Locate the cell with the specified text and output its (x, y) center coordinate. 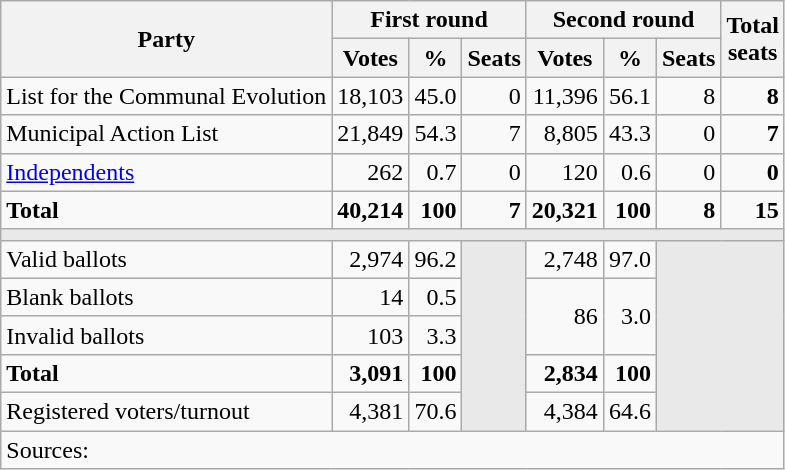
14 (370, 297)
20,321 (564, 210)
Municipal Action List (166, 134)
2,834 (564, 373)
2,974 (370, 259)
86 (564, 316)
List for the Communal Evolution (166, 96)
Sources: (393, 449)
8,805 (564, 134)
70.6 (436, 411)
64.6 (630, 411)
0.6 (630, 172)
97.0 (630, 259)
Registered voters/turnout (166, 411)
262 (370, 172)
Valid ballots (166, 259)
4,384 (564, 411)
Independents (166, 172)
96.2 (436, 259)
First round (430, 20)
43.3 (630, 134)
45.0 (436, 96)
Second round (624, 20)
3.3 (436, 335)
15 (753, 210)
21,849 (370, 134)
56.1 (630, 96)
11,396 (564, 96)
0.7 (436, 172)
2,748 (564, 259)
40,214 (370, 210)
103 (370, 335)
Party (166, 39)
3,091 (370, 373)
4,381 (370, 411)
Totalseats (753, 39)
0.5 (436, 297)
18,103 (370, 96)
Invalid ballots (166, 335)
54.3 (436, 134)
3.0 (630, 316)
120 (564, 172)
Blank ballots (166, 297)
